Output the (x, y) coordinate of the center of the cell containing the given text.  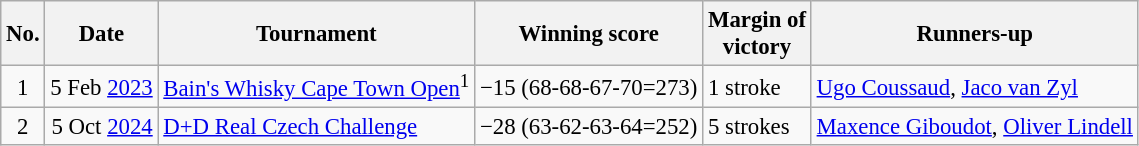
Maxence Giboudot, Oliver Lindell (974, 127)
5 Feb 2023 (102, 87)
Bain's Whisky Cape Town Open1 (316, 87)
1 stroke (758, 87)
5 Oct 2024 (102, 127)
Ugo Coussaud, Jaco van Zyl (974, 87)
Runners-up (974, 34)
Tournament (316, 34)
1 (23, 87)
Winning score (589, 34)
D+D Real Czech Challenge (316, 127)
2 (23, 127)
Margin ofvictory (758, 34)
No. (23, 34)
Date (102, 34)
−28 (63-62-63-64=252) (589, 127)
−15 (68-68-67-70=273) (589, 87)
5 strokes (758, 127)
